From the cell containing the given text, extract its center point as [X, Y] coordinate. 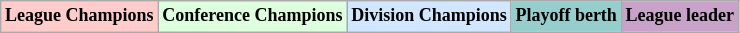
League Champions [80, 16]
League leader [680, 16]
Division Champions [429, 16]
Conference Champions [252, 16]
Playoff berth [566, 16]
